Provide the (X, Y) coordinate of the cell's center where the given text is located.  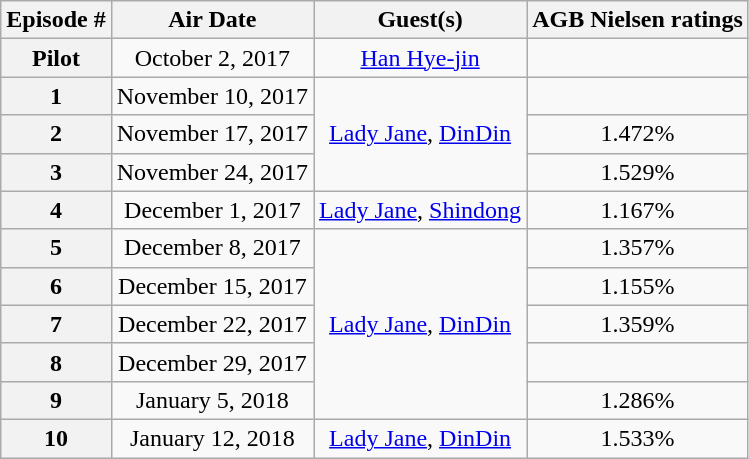
5 (56, 248)
8 (56, 362)
November 10, 2017 (212, 96)
Air Date (212, 20)
1.286% (638, 400)
1.533% (638, 438)
December 1, 2017 (212, 210)
4 (56, 210)
December 22, 2017 (212, 324)
9 (56, 400)
AGB Nielsen ratings (638, 20)
1.155% (638, 286)
December 29, 2017 (212, 362)
Guest(s) (420, 20)
1.167% (638, 210)
7 (56, 324)
1.359% (638, 324)
3 (56, 172)
1.357% (638, 248)
October 2, 2017 (212, 58)
6 (56, 286)
1 (56, 96)
December 15, 2017 (212, 286)
Pilot (56, 58)
November 17, 2017 (212, 134)
November 24, 2017 (212, 172)
January 5, 2018 (212, 400)
2 (56, 134)
December 8, 2017 (212, 248)
1.472% (638, 134)
Episode # (56, 20)
Lady Jane, Shindong (420, 210)
1.529% (638, 172)
Han Hye-jin (420, 58)
10 (56, 438)
January 12, 2018 (212, 438)
